Extract the [X, Y] coordinate from the center of the cell holding the provided text.  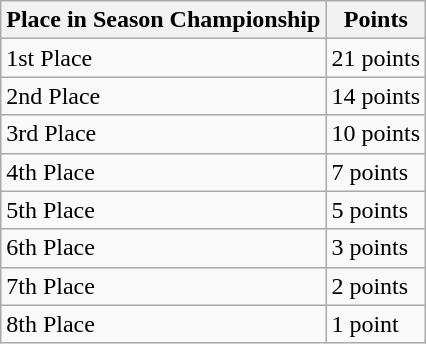
2 points [376, 286]
4th Place [164, 172]
10 points [376, 134]
1 point [376, 324]
14 points [376, 96]
21 points [376, 58]
8th Place [164, 324]
Points [376, 20]
2nd Place [164, 96]
7 points [376, 172]
3rd Place [164, 134]
Place in Season Championship [164, 20]
5th Place [164, 210]
3 points [376, 248]
5 points [376, 210]
1st Place [164, 58]
7th Place [164, 286]
6th Place [164, 248]
